Capture the cell that displays the provided text and extract its (X, Y) central coordinate. 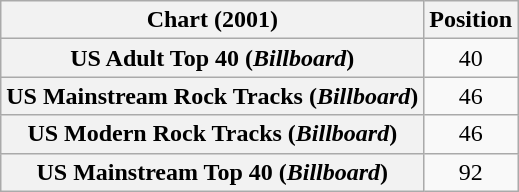
Position (471, 20)
US Adult Top 40 (Billboard) (212, 58)
40 (471, 58)
92 (471, 172)
US Modern Rock Tracks (Billboard) (212, 134)
Chart (2001) (212, 20)
US Mainstream Top 40 (Billboard) (212, 172)
US Mainstream Rock Tracks (Billboard) (212, 96)
